Provide the (x, y) coordinate of the cell's center where the given text is located.  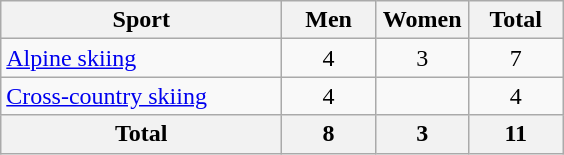
7 (516, 58)
Men (329, 20)
Alpine skiing (142, 58)
Women (422, 20)
11 (516, 134)
Cross-country skiing (142, 96)
8 (329, 134)
Sport (142, 20)
